Determine the [x, y] coordinate at the center of the cell enclosing the given text.  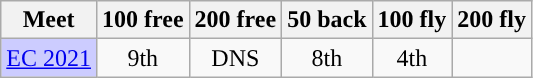
Meet [49, 20]
100 free [142, 20]
EC 2021 [49, 58]
8th [327, 58]
4th [412, 58]
DNS [236, 58]
200 free [236, 20]
9th [142, 58]
100 fly [412, 20]
200 fly [492, 20]
50 back [327, 20]
